Provide the [x, y] coordinate of the cell's center where the given text is located.  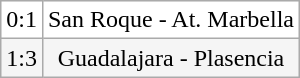
San Roque - At. Marbella [170, 20]
Guadalajara - Plasencia [170, 58]
1:3 [22, 58]
0:1 [22, 20]
